Pinpoint the cell where the given text exists, returning its (x, y) midpoint coordinate. 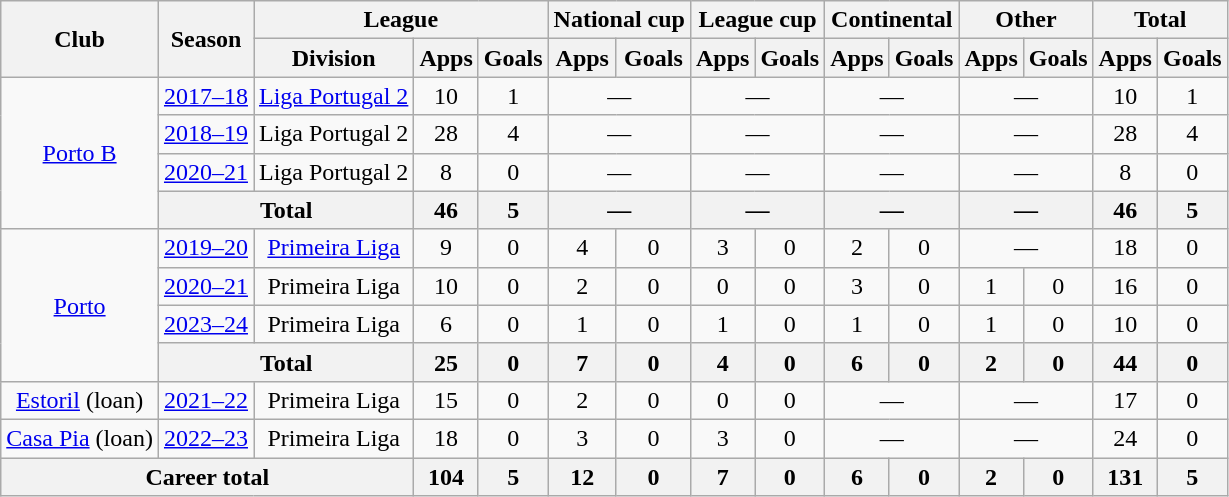
Porto (80, 305)
Division (334, 58)
25 (446, 362)
131 (1125, 477)
44 (1125, 362)
Continental (892, 20)
2019–20 (206, 248)
12 (582, 477)
2021–22 (206, 400)
2023–24 (206, 324)
Casa Pia (loan) (80, 438)
17 (1125, 400)
2022–23 (206, 438)
9 (446, 248)
2017–18 (206, 96)
16 (1125, 286)
National cup (619, 20)
Estoril (loan) (80, 400)
League cup (757, 20)
24 (1125, 438)
Club (80, 39)
15 (446, 400)
Porto B (80, 153)
Career total (208, 477)
Season (206, 39)
2018–19 (206, 134)
Other (1026, 20)
League (402, 20)
104 (446, 477)
